Return (X, Y) of the center of cell containing provided text 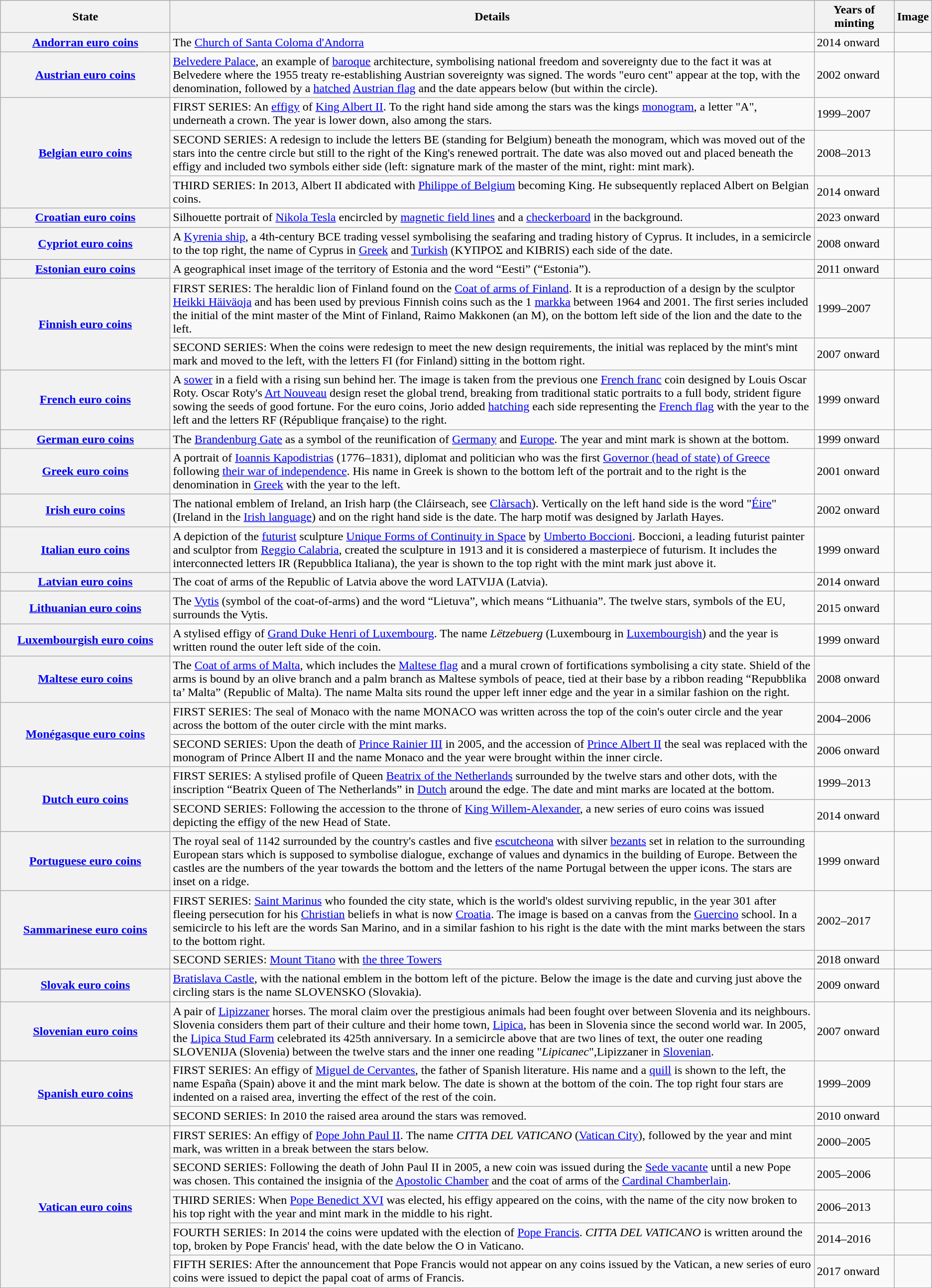
2005–2006 (854, 1174)
Austrian euro coins (86, 75)
Latvian euro coins (86, 582)
Croatian euro coins (86, 218)
Dutch euro coins (86, 799)
2006–2013 (854, 1207)
Lithuanian euro coins (86, 607)
2015 onward (854, 607)
The Vytis (symbol of the coat-of-arms) and the word “Lietuva”, which means “Lithuania”. The twelve stars, symbols of the EU, surrounds the Vytis. (492, 607)
Slovenian euro coins (86, 1032)
Spanish euro coins (86, 1093)
2018 onward (854, 959)
SECOND SERIES: In 2010 the raised area around the stars was removed. (492, 1116)
The coat of arms of the Republic of Latvia above the word LATVIJA (Latvia). (492, 582)
Finnish euro coins (86, 324)
2001 onward (854, 471)
Monégasque euro coins (86, 734)
Maltese euro coins (86, 679)
2009 onward (854, 985)
Years of minting (854, 17)
Cypriot euro coins (86, 243)
2002–2017 (854, 920)
2004–2006 (854, 718)
The Church of Santa Coloma d'Andorra (492, 42)
The Brandenburg Gate as a symbol of the reunification of Germany and Europe. The year and mint mark is shown at the bottom. (492, 439)
2011 onward (854, 269)
SECOND SERIES: Mount Titano with the three Towers (492, 959)
Slovak euro coins (86, 985)
2023 onward (854, 218)
2017 onward (854, 1272)
2006 onward (854, 751)
Greek euro coins (86, 471)
Belgian euro coins (86, 153)
THIRD SERIES: In 2013, Albert II abdicated with Philippe of Belgium becoming King. He subsequently replaced Albert on Belgian coins. (492, 192)
Details (492, 17)
1999–2009 (854, 1084)
Image (913, 17)
Irish euro coins (86, 511)
State (86, 17)
German euro coins (86, 439)
Vatican euro coins (86, 1207)
Silhouette portrait of Nikola Tesla encircled by magnetic field lines and a checkerboard in the background. (492, 218)
A geographical inset image of the territory of Estonia and the word “Eesti” (“Estonia”). (492, 269)
Portuguese euro coins (86, 861)
Andorran euro coins (86, 42)
2008–2013 (854, 153)
Luxembourgish euro coins (86, 640)
Estonian euro coins (86, 269)
2010 onward (854, 1116)
Sammarinese euro coins (86, 930)
Italian euro coins (86, 550)
French euro coins (86, 399)
1999–2013 (854, 783)
2014–2016 (854, 1239)
2000–2005 (854, 1142)
